Locate the cell with the specified text and output its (x, y) center coordinate. 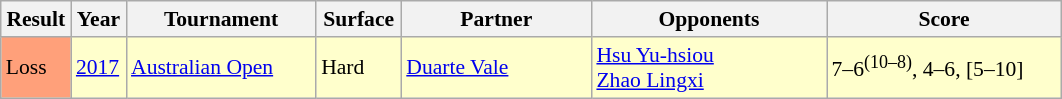
Score (944, 19)
Surface (358, 19)
Result (36, 19)
Australian Open (221, 68)
7–6(10–8), 4–6, [5–10] (944, 68)
Partner (496, 19)
2017 (98, 68)
Opponents (708, 19)
Duarte Vale (496, 68)
Tournament (221, 19)
Year (98, 19)
Loss (36, 68)
Hsu Yu-hsiou Zhao Lingxi (708, 68)
Hard (358, 68)
